Scan for the cell matching the given text and deliver its (x, y) coordinate at center. 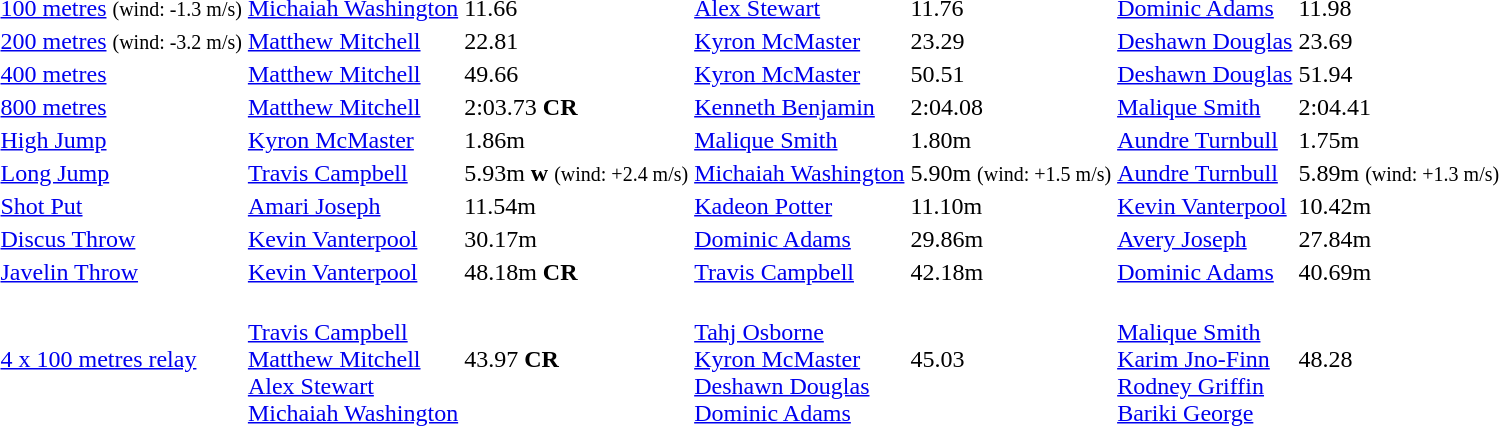
30.17m (576, 239)
11.54m (576, 206)
2:04.08 (1011, 107)
1.86m (576, 140)
Kenneth Benjamin (800, 107)
1.80m (1011, 140)
Amari Joseph (352, 206)
5.93m w (wind: +2.4 m/s) (576, 173)
11.10m (1011, 206)
22.81 (576, 41)
49.66 (576, 74)
Avery Joseph (1205, 239)
50.51 (1011, 74)
5.90m (wind: +1.5 m/s) (1011, 173)
42.18m (1011, 272)
23.29 (1011, 41)
48.18m CR (576, 272)
29.86m (1011, 239)
Michaiah Washington (800, 173)
Kadeon Potter (800, 206)
2:03.73 CR (576, 107)
